Return [x, y] of the center of cell containing provided text 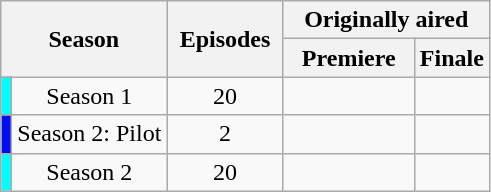
Originally aired [386, 20]
2 [225, 134]
Premiere [348, 58]
Episodes [225, 39]
Season [84, 39]
Season 2: Pilot [90, 134]
Season 1 [90, 96]
Season 2 [90, 172]
Finale [452, 58]
